Identify which cell holds the provided text, then report its [x, y] central coordinate. 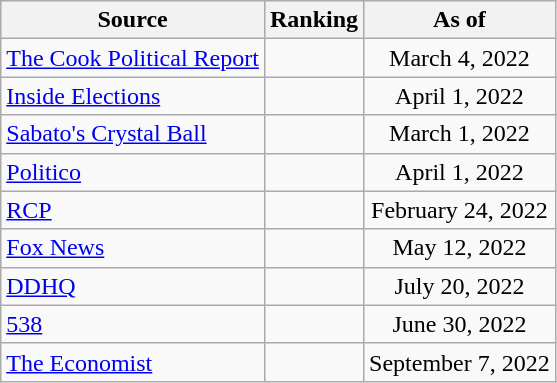
March 4, 2022 [460, 58]
September 7, 2022 [460, 362]
June 30, 2022 [460, 324]
Sabato's Crystal Ball [133, 134]
March 1, 2022 [460, 134]
July 20, 2022 [460, 286]
February 24, 2022 [460, 210]
DDHQ [133, 286]
The Economist [133, 362]
Ranking [314, 20]
Politico [133, 172]
Fox News [133, 248]
Source [133, 20]
The Cook Political Report [133, 58]
Inside Elections [133, 96]
As of [460, 20]
May 12, 2022 [460, 248]
RCP [133, 210]
538 [133, 324]
